For the text-containing cell, return its midpoint in (X, Y) coordinate format. 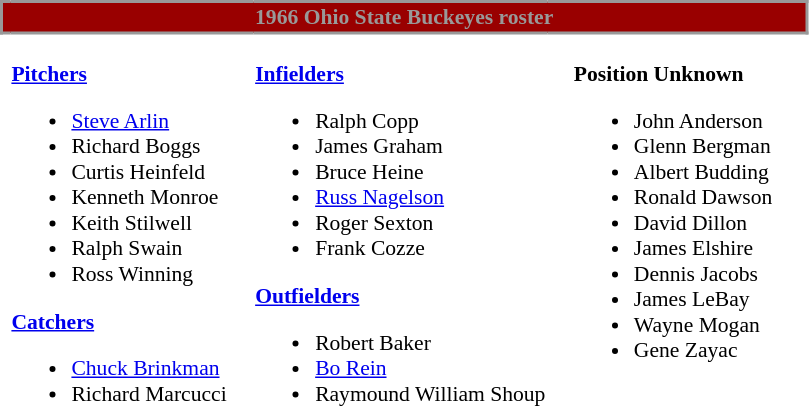
1966 Ohio State Buckeyes roster (404, 18)
